Return [x, y] of the center of cell containing provided text 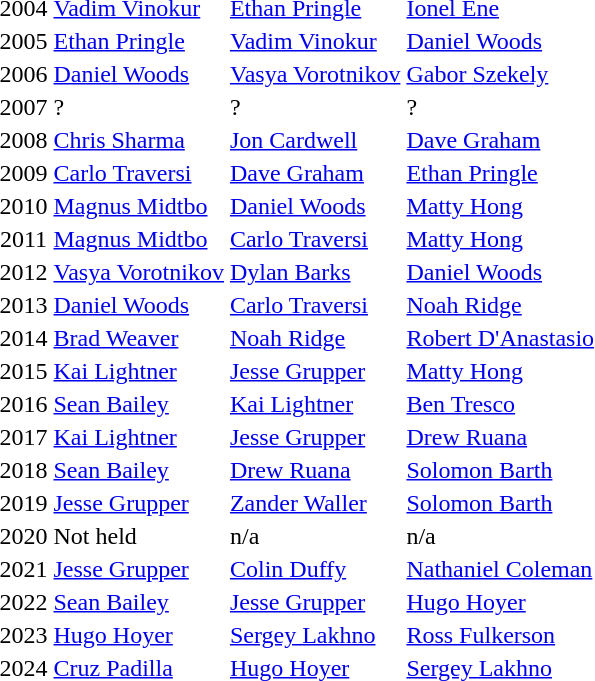
Hugo Hoyer [138, 635]
Colin Duffy [314, 569]
Brad Weaver [138, 338]
Chris Sharma [138, 140]
Not held [138, 536]
Drew Ruana [314, 470]
Ethan Pringle [138, 41]
Noah Ridge [314, 338]
Dylan Barks [314, 272]
Vadim Vinokur [314, 41]
Jon Cardwell [314, 140]
Zander Waller [314, 503]
Sergey Lakhno [314, 635]
n/a [314, 536]
Dave Graham [314, 173]
